Search for the cell housing the specified text and yield its [x, y] center coordinate. 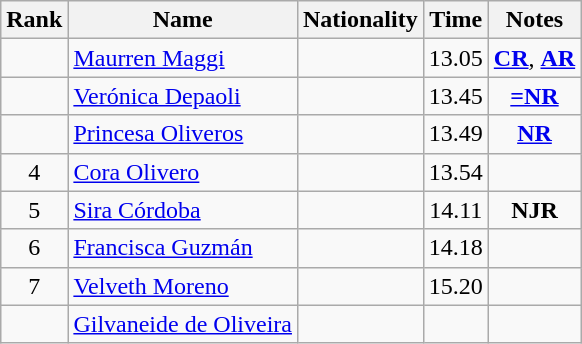
Francisca Guzmán [183, 248]
15.20 [456, 286]
Princesa Oliveros [183, 134]
14.11 [456, 210]
Rank [34, 20]
Name [183, 20]
Nationality [360, 20]
NR [534, 134]
4 [34, 172]
Notes [534, 20]
Verónica Depaoli [183, 96]
13.45 [456, 96]
Time [456, 20]
6 [34, 248]
14.18 [456, 248]
13.54 [456, 172]
13.49 [456, 134]
CR, AR [534, 58]
Cora Olivero [183, 172]
Gilvaneide de Oliveira [183, 324]
5 [34, 210]
13.05 [456, 58]
=NR [534, 96]
7 [34, 286]
Sira Córdoba [183, 210]
NJR [534, 210]
Velveth Moreno [183, 286]
Maurren Maggi [183, 58]
